Pinpoint the cell where the given text exists, returning its [x, y] midpoint coordinate. 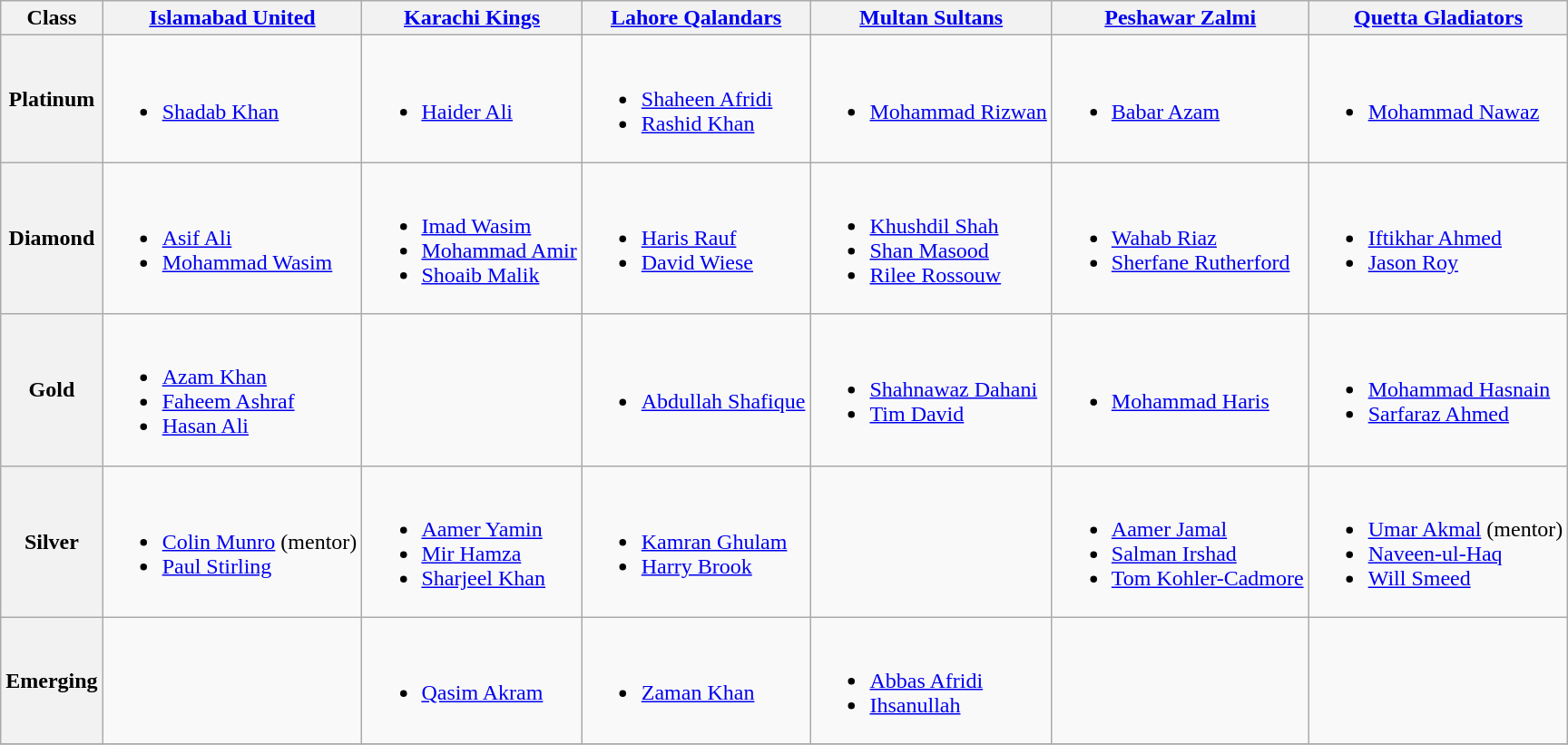
Aamer YaminMir HamzaSharjeel Khan [472, 541]
Gold [52, 390]
Azam KhanFaheem AshrafHasan Ali [232, 390]
Lahore Qalandars [696, 18]
Silver [52, 541]
Babar Azam [1180, 99]
Class [52, 18]
Islamabad United [232, 18]
Shahnawaz DahaniTim David [931, 390]
Mohammad Nawaz [1438, 99]
Mohammad HasnainSarfaraz Ahmed [1438, 390]
Abdullah Shafique [696, 390]
Diamond [52, 238]
Haider Ali [472, 99]
Haris RaufDavid Wiese [696, 238]
Abbas AfridiIhsanullah [931, 681]
Shaheen AfridiRashid Khan [696, 99]
Iftikhar AhmedJason Roy [1438, 238]
Platinum [52, 99]
Shadab Khan [232, 99]
Emerging [52, 681]
Mohammad Haris [1180, 390]
Kamran GhulamHarry Brook [696, 541]
Qasim Akram [472, 681]
Umar Akmal (mentor)Naveen-ul-HaqWill Smeed [1438, 541]
Asif AliMohammad Wasim [232, 238]
Wahab RiazSherfane Rutherford [1180, 238]
Colin Munro (mentor)Paul Stirling [232, 541]
Karachi Kings [472, 18]
Zaman Khan [696, 681]
Imad WasimMohammad AmirShoaib Malik [472, 238]
Khushdil ShahShan MasoodRilee Rossouw [931, 238]
Aamer JamalSalman IrshadTom Kohler-Cadmore [1180, 541]
Peshawar Zalmi [1180, 18]
Multan Sultans [931, 18]
Quetta Gladiators [1438, 18]
Mohammad Rizwan [931, 99]
